Return (X, Y) of the center of cell containing provided text 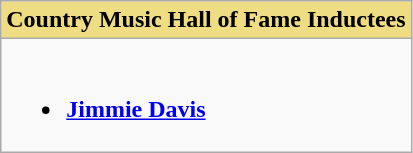
Country Music Hall of Fame Inductees (206, 20)
Jimmie Davis (206, 96)
